Locate the cell with the specified text and output its (X, Y) center coordinate. 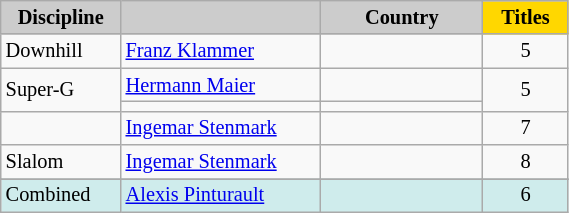
6 (526, 195)
Country (402, 17)
Alexis Pinturault (221, 195)
8 (526, 162)
Downhill (61, 51)
Slalom (61, 162)
Super-G (61, 90)
7 (526, 128)
Titles (526, 17)
Hermann Maier (221, 85)
Combined (61, 195)
Discipline (61, 17)
Franz Klammer (221, 51)
